Provide the [x, y] coordinate of the cell's center where the given text is located.  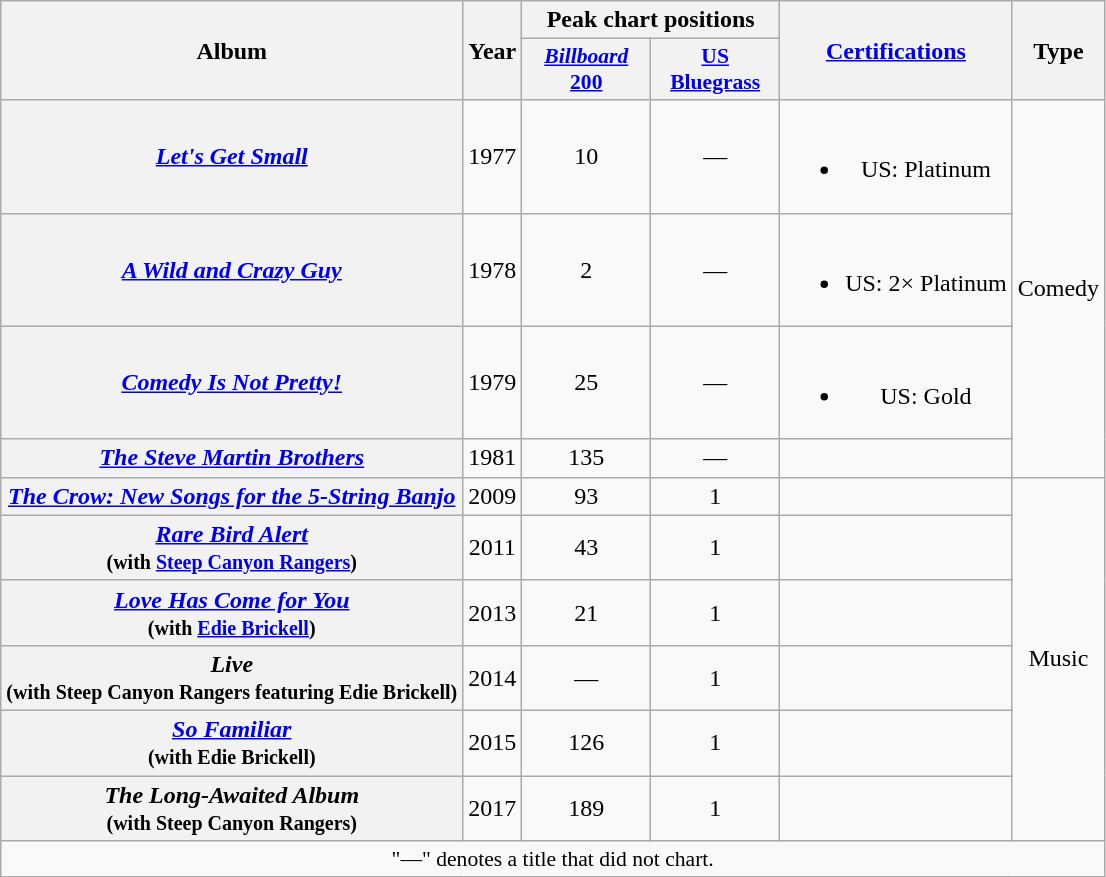
25 [586, 382]
2013 [492, 612]
2011 [492, 548]
1981 [492, 458]
Music [1058, 658]
The Steve Martin Brothers [232, 458]
Year [492, 50]
The Long-Awaited Album (with Steep Canyon Rangers) [232, 808]
2017 [492, 808]
US: 2× Platinum [896, 270]
The Crow: New Songs for the 5-String Banjo [232, 496]
Let's Get Small [232, 156]
Album [232, 50]
Type [1058, 50]
2009 [492, 496]
1979 [492, 382]
10 [586, 156]
Live (with Steep Canyon Rangers featuring Edie Brickell) [232, 678]
Peak chart positions [651, 20]
2014 [492, 678]
126 [586, 742]
Certifications [896, 50]
1977 [492, 156]
189 [586, 808]
Billboard 200 [586, 70]
US Bluegrass [716, 70]
A Wild and Crazy Guy [232, 270]
Love Has Come for You (with Edie Brickell) [232, 612]
43 [586, 548]
US: Gold [896, 382]
Comedy [1058, 288]
Comedy Is Not Pretty! [232, 382]
2015 [492, 742]
So Familiar (with Edie Brickell) [232, 742]
135 [586, 458]
1978 [492, 270]
93 [586, 496]
21 [586, 612]
Rare Bird Alert (with Steep Canyon Rangers) [232, 548]
2 [586, 270]
"—" denotes a title that did not chart. [553, 859]
US: Platinum [896, 156]
